Extract the [x, y] coordinate from the center of the cell holding the provided text.  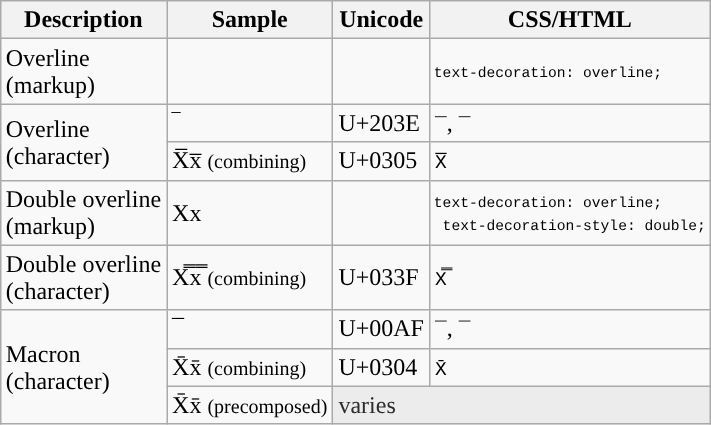
X̿ [570, 278]
X̿x̿ (combining) [250, 278]
Xx [250, 212]
¯ [250, 329]
X̅ [570, 161]
text-decoration: overline; text-decoration-style: double; [570, 212]
Description [83, 20]
Double overline(markup) [83, 212]
‾, ‾ [570, 123]
Sample [250, 20]
varies [522, 405]
Overline(character) [83, 142]
X̄x̄ (precomposed) [250, 405]
Unicode [382, 20]
U+0305 [382, 161]
CSS/HTML [570, 20]
U+033F [382, 278]
X̅x̅ (combining) [250, 161]
U+00AF [382, 329]
X̄ [570, 367]
‾ [250, 123]
Macron(character) [83, 367]
Overline(markup) [83, 72]
text-decoration: overline; [570, 72]
X̄x̄ (combining) [250, 367]
Double overline(character) [83, 278]
U+203E [382, 123]
¯, ¯ [570, 329]
U+0304 [382, 367]
